Determine the [x, y] coordinate at the center of the cell enclosing the given text.  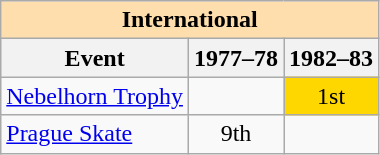
1982–83 [332, 58]
1977–78 [236, 58]
Event [95, 58]
Prague Skate [95, 134]
Nebelhorn Trophy [95, 96]
1st [332, 96]
9th [236, 134]
International [190, 20]
